For the text-containing cell, return its midpoint in (x, y) coordinate format. 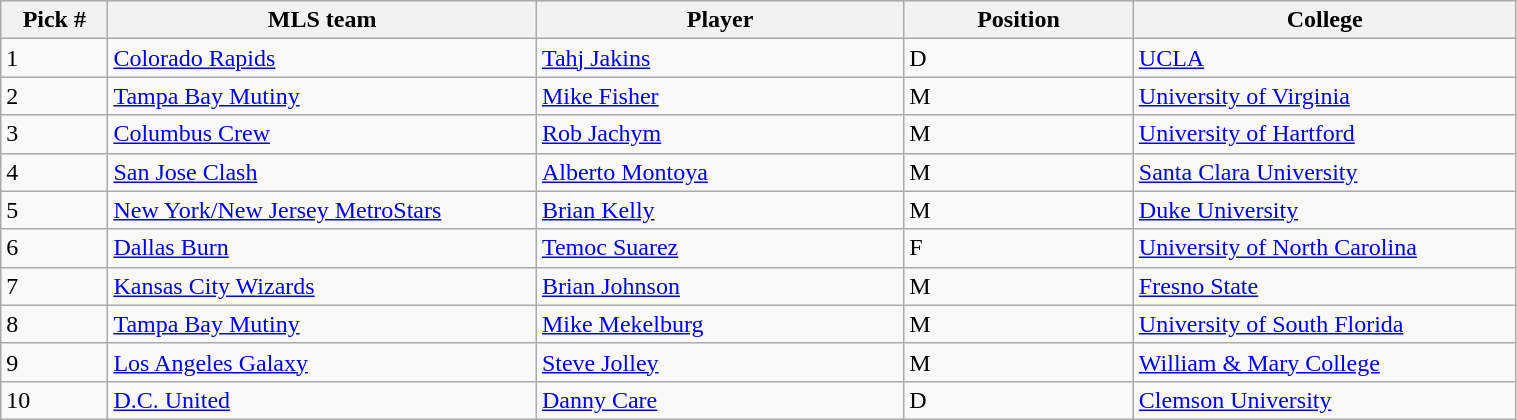
Position (1019, 20)
William & Mary College (1324, 362)
F (1019, 248)
Clemson University (1324, 400)
Colorado Rapids (322, 58)
Fresno State (1324, 286)
D.C. United (322, 400)
College (1324, 20)
Duke University (1324, 210)
Columbus Crew (322, 134)
Temoc Suarez (720, 248)
Brian Johnson (720, 286)
3 (54, 134)
University of Virginia (1324, 96)
Pick # (54, 20)
Brian Kelly (720, 210)
MLS team (322, 20)
4 (54, 172)
University of North Carolina (1324, 248)
Alberto Montoya (720, 172)
Dallas Burn (322, 248)
8 (54, 324)
New York/New Jersey MetroStars (322, 210)
University of Hartford (1324, 134)
5 (54, 210)
Rob Jachym (720, 134)
Santa Clara University (1324, 172)
Player (720, 20)
UCLA (1324, 58)
Danny Care (720, 400)
1 (54, 58)
2 (54, 96)
Mike Mekelburg (720, 324)
San Jose Clash (322, 172)
Kansas City Wizards (322, 286)
7 (54, 286)
Tahj Jakins (720, 58)
10 (54, 400)
Los Angeles Galaxy (322, 362)
9 (54, 362)
Steve Jolley (720, 362)
University of South Florida (1324, 324)
6 (54, 248)
Mike Fisher (720, 96)
